Find where the given text appears and provide that cell's center as [X, Y] coordinate. 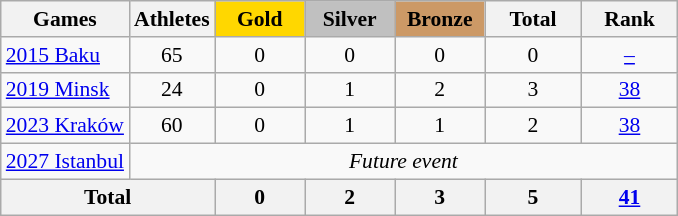
2023 Kraków [65, 126]
2027 Istanbul [65, 162]
Silver [350, 19]
60 [172, 126]
Bronze [440, 19]
Future event [404, 162]
65 [172, 55]
41 [630, 197]
24 [172, 90]
– [630, 55]
2015 Baku [65, 55]
Athletes [172, 19]
5 [534, 197]
Rank [630, 19]
Gold [260, 19]
Games [65, 19]
2019 Minsk [65, 90]
